Capture the cell that displays the provided text and extract its (X, Y) central coordinate. 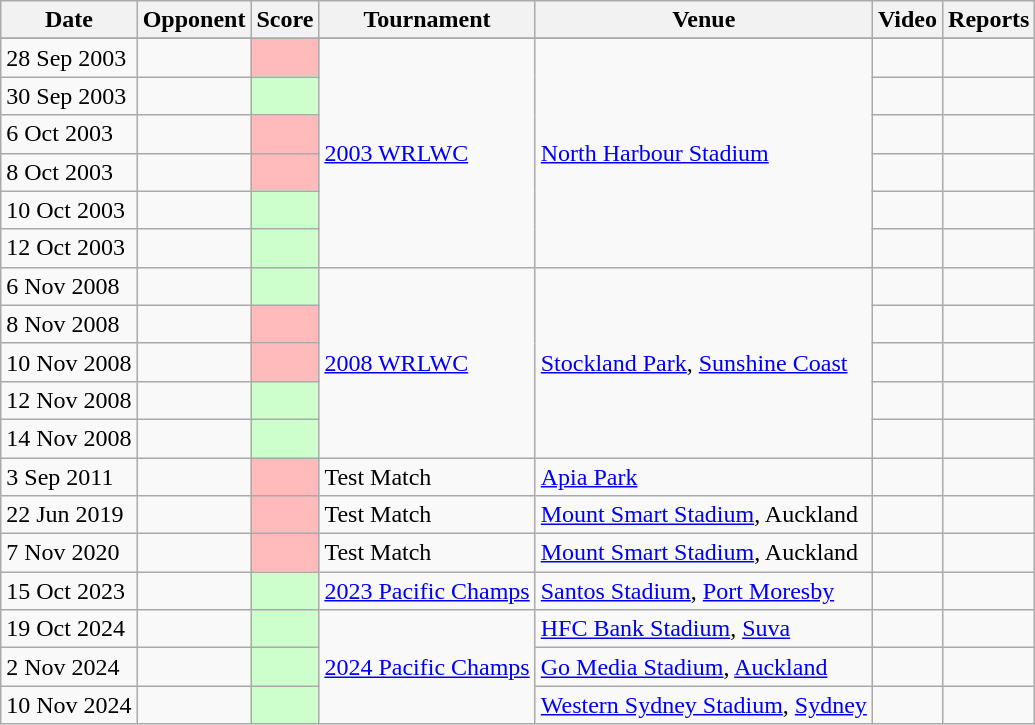
12 Nov 2008 (69, 400)
Opponent (194, 20)
2008 WRLWC (427, 362)
8 Oct 2003 (69, 172)
Venue (704, 20)
28 Sep 2003 (69, 58)
Stockland Park, Sunshine Coast (704, 362)
2024 Pacific Champs (427, 667)
15 Oct 2023 (69, 591)
Tournament (427, 20)
14 Nov 2008 (69, 438)
Video (907, 20)
30 Sep 2003 (69, 96)
Go Media Stadium, Auckland (704, 667)
Apia Park (704, 477)
10 Oct 2003 (69, 210)
3 Sep 2011 (69, 477)
8 Nov 2008 (69, 324)
North Harbour Stadium (704, 153)
Score (285, 20)
6 Nov 2008 (69, 286)
Western Sydney Stadium, Sydney (704, 705)
Santos Stadium, Port Moresby (704, 591)
12 Oct 2003 (69, 248)
7 Nov 2020 (69, 553)
6 Oct 2003 (69, 134)
2003 WRLWC (427, 153)
10 Nov 2024 (69, 705)
Date (69, 20)
22 Jun 2019 (69, 515)
19 Oct 2024 (69, 629)
Reports (989, 20)
2 Nov 2024 (69, 667)
2023 Pacific Champs (427, 591)
HFC Bank Stadium, Suva (704, 629)
10 Nov 2008 (69, 362)
